Detect which cell encompasses the target text, then output its (X, Y) center coordinate. 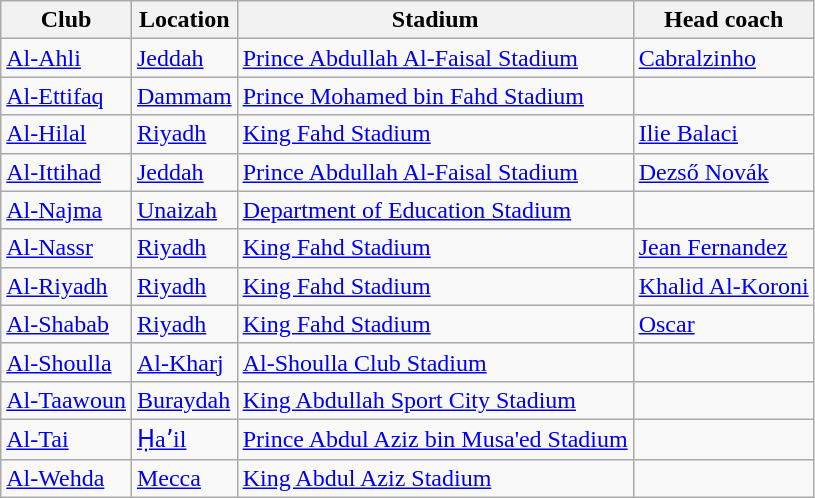
Al-Ettifaq (66, 96)
Al-Tai (66, 439)
Al-Wehda (66, 478)
Al-Shoulla Club Stadium (435, 362)
Al-Najma (66, 210)
Al-Kharj (184, 362)
Al-Shoulla (66, 362)
Oscar (724, 324)
Al-Ittihad (66, 172)
Al-Nassr (66, 248)
Location (184, 20)
Mecca (184, 478)
Dezső Novák (724, 172)
Head coach (724, 20)
Stadium (435, 20)
Ilie Balaci (724, 134)
Al-Riyadh (66, 286)
Al-Taawoun (66, 400)
King Abdul Aziz Stadium (435, 478)
Jean Fernandez (724, 248)
Khalid Al-Koroni (724, 286)
Al-Shabab (66, 324)
Buraydah (184, 400)
Prince Mohamed bin Fahd Stadium (435, 96)
Ḥaʼil (184, 439)
Al-Ahli (66, 58)
Prince Abdul Aziz bin Musa'ed Stadium (435, 439)
Dammam (184, 96)
King Abdullah Sport City Stadium (435, 400)
Al-Hilal (66, 134)
Club (66, 20)
Department of Education Stadium (435, 210)
Cabralzinho (724, 58)
Unaizah (184, 210)
